Find where the given text appears and provide that cell's center as (X, Y) coordinate. 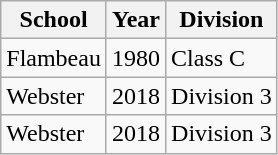
1980 (136, 58)
Division (222, 20)
Year (136, 20)
Flambeau (54, 58)
School (54, 20)
Class C (222, 58)
